Capture the cell that displays the provided text and extract its [x, y] central coordinate. 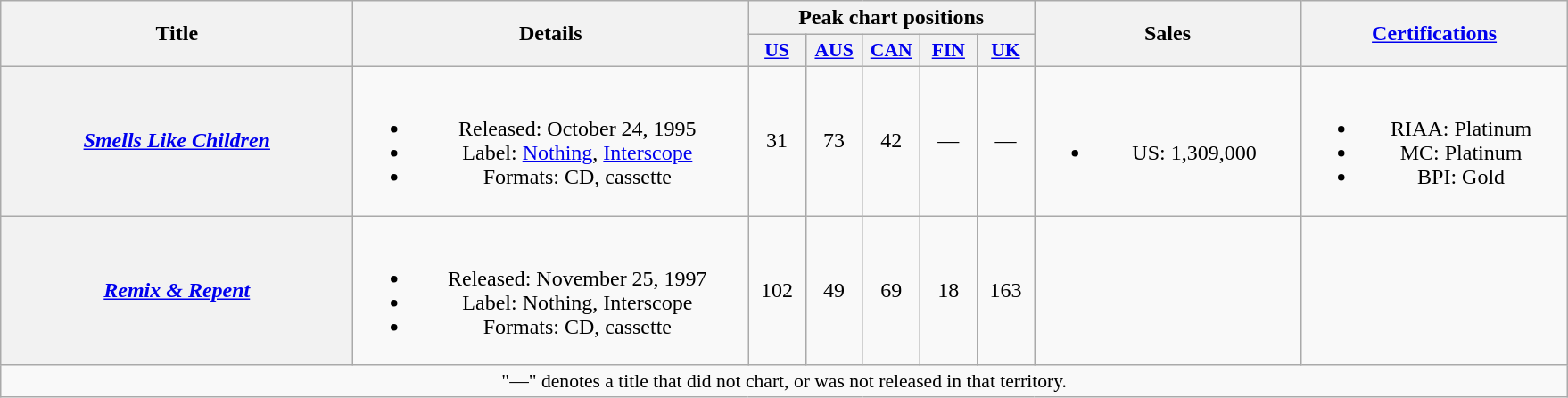
US: 1,309,000 [1168, 141]
102 [777, 291]
UK [1005, 51]
Smells Like Children [177, 141]
Peak chart positions [892, 18]
18 [948, 291]
42 [891, 141]
Sales [1168, 34]
73 [834, 141]
69 [891, 291]
Released: October 24, 1995Label: Nothing, InterscopeFormats: CD, cassette [551, 141]
RIAA: PlatinumMC: PlatinumBPI: Gold [1434, 141]
AUS [834, 51]
Remix & Repent [177, 291]
Certifications [1434, 34]
Title [177, 34]
Details [551, 34]
163 [1005, 291]
49 [834, 291]
US [777, 51]
"—" denotes a title that did not chart, or was not released in that territory. [785, 381]
FIN [948, 51]
CAN [891, 51]
Released: November 25, 1997Label: Nothing, InterscopeFormats: CD, cassette [551, 291]
31 [777, 141]
